Scan for the cell matching the given text and deliver its (x, y) coordinate at center. 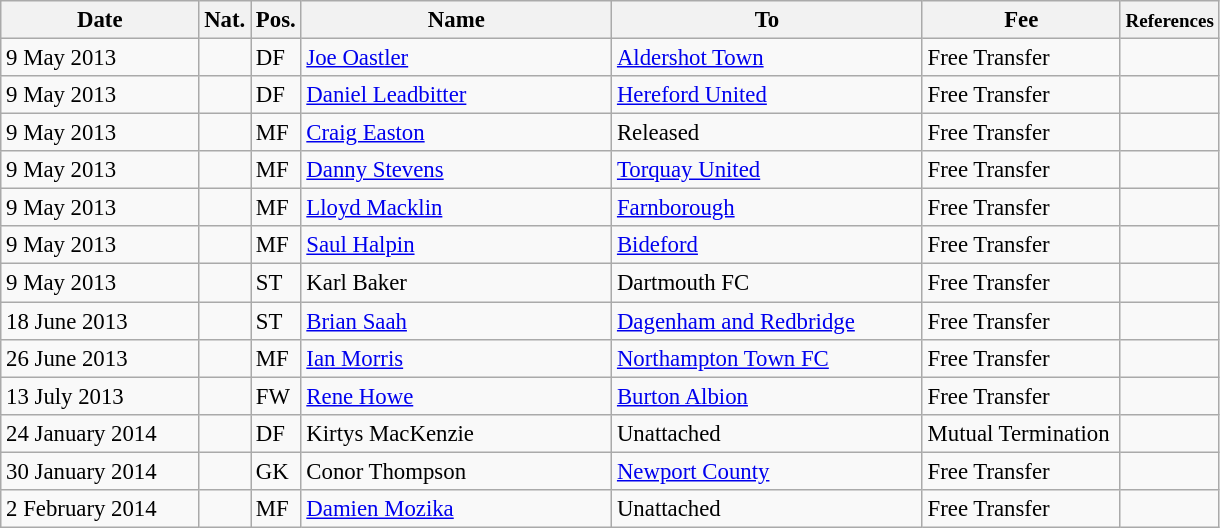
Ian Morris (456, 358)
Nat. (225, 20)
GK (276, 471)
Daniel Leadbitter (456, 95)
Kirtys MacKenzie (456, 433)
References (1170, 20)
Saul Halpin (456, 245)
30 January 2014 (100, 471)
To (768, 20)
2 February 2014 (100, 509)
Fee (1021, 20)
26 June 2013 (100, 358)
Date (100, 20)
Hereford United (768, 95)
Name (456, 20)
Dartmouth FC (768, 283)
Aldershot Town (768, 58)
FW (276, 396)
Damien Mozika (456, 509)
Released (768, 133)
Dagenham and Redbridge (768, 321)
13 July 2013 (100, 396)
Danny Stevens (456, 170)
Brian Saah (456, 321)
Pos. (276, 20)
Lloyd Macklin (456, 208)
18 June 2013 (100, 321)
Burton Albion (768, 396)
Northampton Town FC (768, 358)
Joe Oastler (456, 58)
Bideford (768, 245)
Newport County (768, 471)
Rene Howe (456, 396)
Mutual Termination (1021, 433)
Conor Thompson (456, 471)
24 January 2014 (100, 433)
Karl Baker (456, 283)
Farnborough (768, 208)
Craig Easton (456, 133)
Torquay United (768, 170)
